Scan for the cell matching the given text and deliver its [X, Y] coordinate at center. 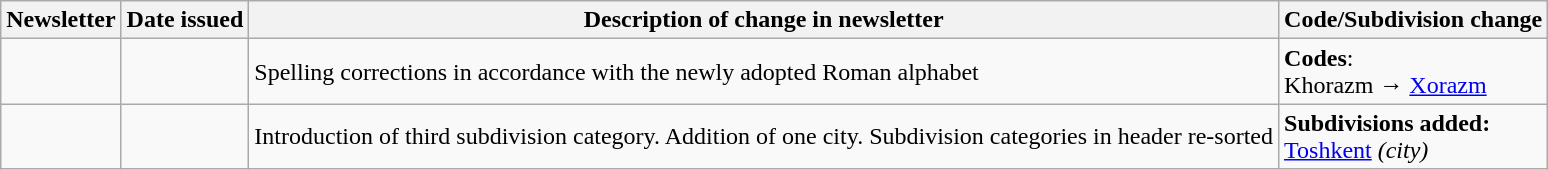
Subdivisions added: Toshkent (city) [1414, 136]
Date issued [185, 20]
Code/Subdivision change [1414, 20]
Introduction of third subdivision category. Addition of one city. Subdivision categories in header re-sorted [764, 136]
Description of change in newsletter [764, 20]
Codes: Khorazm → Xorazm [1414, 72]
Newsletter [61, 20]
Spelling corrections in accordance with the newly adopted Roman alphabet [764, 72]
